Scan for the cell matching the given text and deliver its [x, y] coordinate at center. 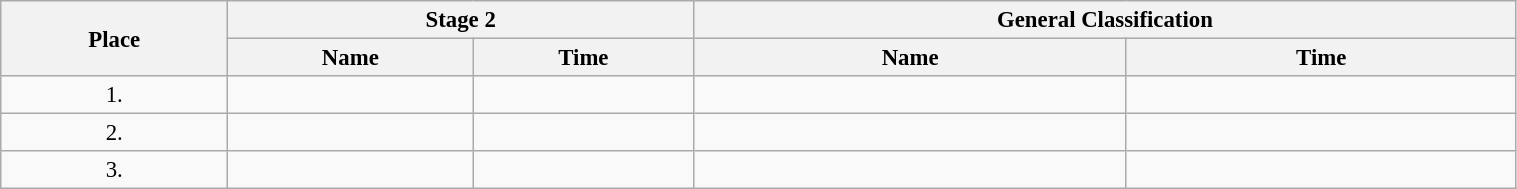
1. [114, 95]
Stage 2 [461, 20]
Place [114, 38]
2. [114, 133]
General Classification [1105, 20]
3. [114, 170]
